Find where the given text appears and provide that cell's center as [x, y] coordinate. 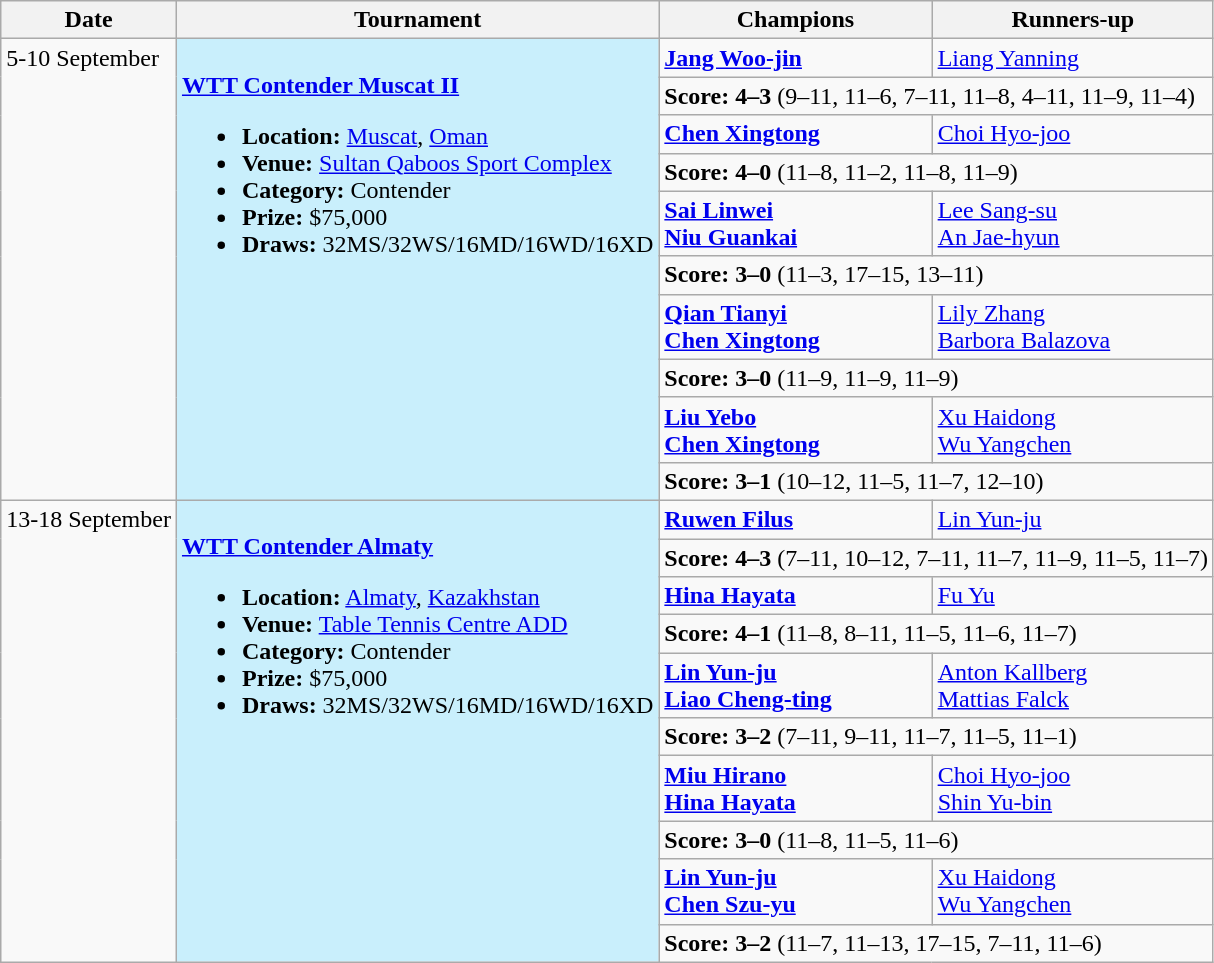
Score: 3–0 (11–3, 17–15, 13–11) [936, 275]
Lin Yun-ju Liao Cheng-ting [796, 686]
Hina Hayata [796, 596]
Score: 3–1 (10–12, 11–5, 11–7, 12–10) [936, 481]
Score: 3–0 (11–8, 11–5, 11–6) [936, 840]
Lily Zhang Barbora Balazova [1072, 326]
Chen Xingtong [796, 134]
Fu Yu [1072, 596]
Sai Linwei Niu Guankai [796, 224]
Choi Hyo-joo Shin Yu-bin [1072, 788]
Jang Woo-jin [796, 58]
Liu Yebo Chen Xingtong [796, 430]
Anton Kallberg Mattias Falck [1072, 686]
WTT Contender AlmatyLocation: Almaty, KazakhstanVenue: Table Tennis Centre ADDCategory: ContenderPrize: $75,000Draws: 32MS/32WS/16MD/16WD/16XD [417, 731]
Date [89, 20]
Score: 4–0 (11–8, 11–2, 11–8, 11–9) [936, 172]
Lee Sang-su An Jae-hyun [1072, 224]
Score: 3–2 (11–7, 11–13, 17–15, 7–11, 11–6) [936, 943]
Score: 3–2 (7–11, 9–11, 11–7, 11–5, 11–1) [936, 737]
WTT Contender Muscat IILocation: Muscat, OmanVenue: Sultan Qaboos Sport ComplexCategory: ContenderPrize: $75,000Draws: 32MS/32WS/16MD/16WD/16XD [417, 270]
Score: 4–1 (11–8, 8–11, 11–5, 11–6, 11–7) [936, 634]
Score: 4–3 (9–11, 11–6, 7–11, 11–8, 4–11, 11–9, 11–4) [936, 96]
Tournament [417, 20]
Score: 4–3 (7–11, 10–12, 7–11, 11–7, 11–9, 11–5, 11–7) [936, 557]
5-10 September [89, 270]
Score: 3–0 (11–9, 11–9, 11–9) [936, 378]
Choi Hyo-joo [1072, 134]
Champions [796, 20]
Miu Hirano Hina Hayata [796, 788]
Lin Yun-ju [1072, 519]
13-18 September [89, 731]
Lin Yun-ju Chen Szu-yu [796, 892]
Runners-up [1072, 20]
Qian Tianyi Chen Xingtong [796, 326]
Ruwen Filus [796, 519]
Liang Yanning [1072, 58]
